Provide the (x, y) coordinate of the cell's center where the given text is located.  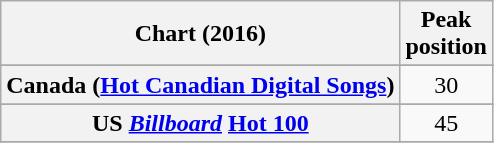
Peakposition (446, 34)
Canada (Hot Canadian Digital Songs) (200, 85)
Chart (2016) (200, 34)
30 (446, 85)
US Billboard Hot 100 (200, 123)
45 (446, 123)
